Return (x, y) of the center of cell containing provided text 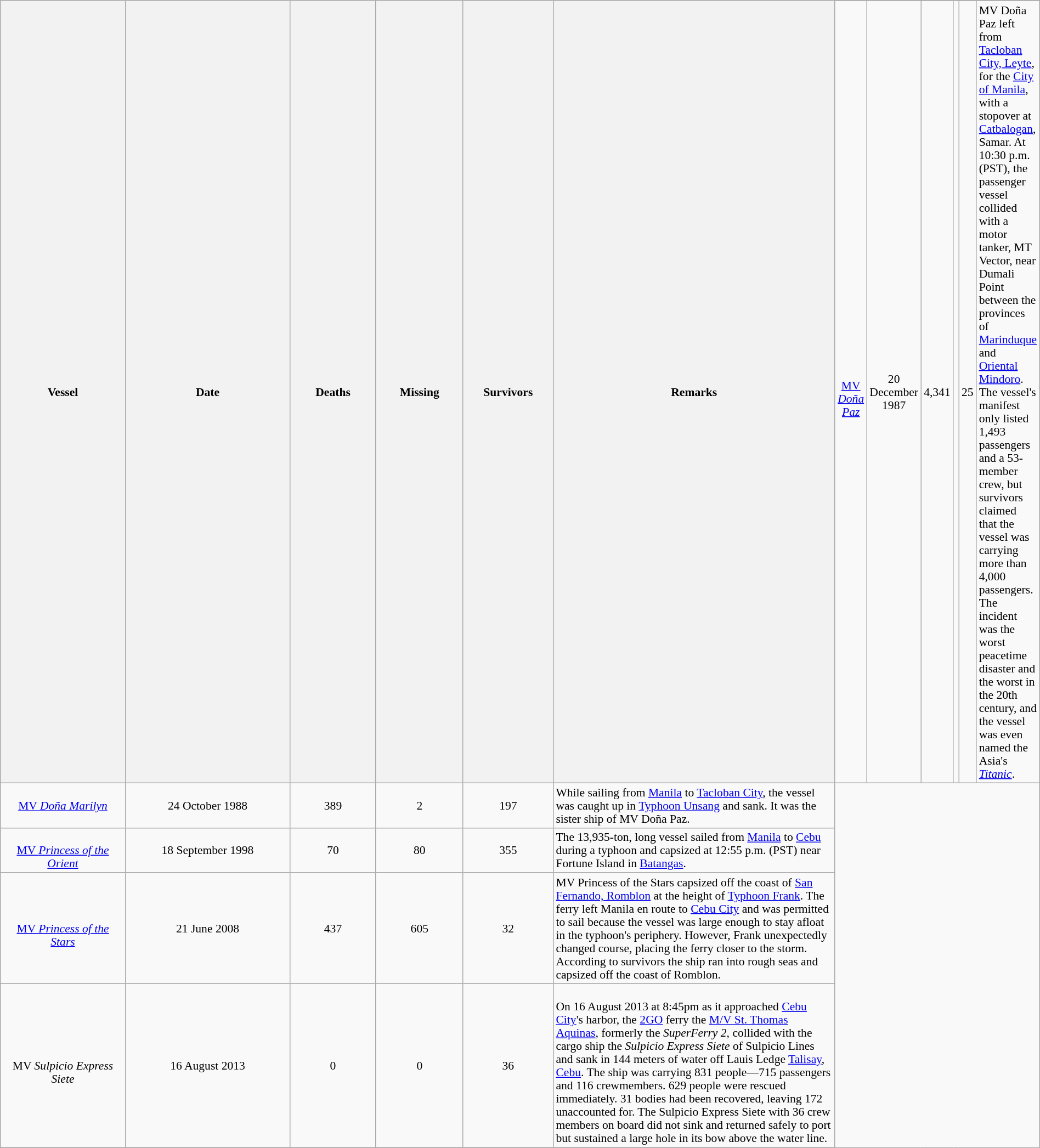
MV Doña Paz (851, 392)
MV Princess of the Orient (63, 850)
25 (968, 392)
605 (419, 929)
Survivors (508, 392)
Remarks (694, 392)
36 (508, 1066)
MV Princess of the Stars (63, 929)
197 (508, 805)
Missing (419, 392)
389 (334, 805)
32 (508, 929)
While sailing from Manila to Tacloban City, the vessel was caught up in Typhoon Unsang and sank. It was the sister ship of MV Doña Paz. (694, 805)
16 August 2013 (207, 1066)
Vessel (63, 392)
20 December 1987 (894, 392)
The 13,935-ton, long vessel sailed from Manila to Cebu during a typhoon and capsized at 12:55 p.m. (PST) near Fortune Island in Batangas. (694, 850)
4,341 (937, 392)
21 June 2008 (207, 929)
80 (419, 850)
18 September 1998 (207, 850)
MV Sulpicio Express Siete (63, 1066)
MV Doña Marilyn (63, 805)
2 (419, 805)
24 October 1988 (207, 805)
Deaths (334, 392)
355 (508, 850)
70 (334, 850)
Date (207, 392)
437 (334, 929)
